Scan for the cell matching the given text and deliver its (X, Y) coordinate at center. 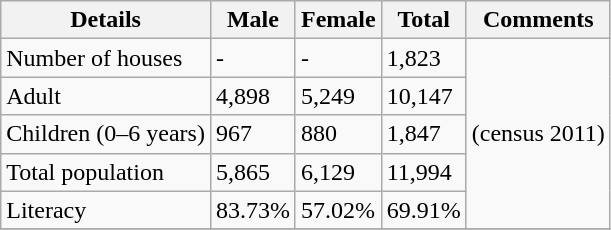
5,865 (252, 172)
4,898 (252, 96)
Total (424, 20)
Male (252, 20)
57.02% (338, 210)
Total population (106, 172)
11,994 (424, 172)
Female (338, 20)
10,147 (424, 96)
Children (0–6 years) (106, 134)
69.91% (424, 210)
5,249 (338, 96)
880 (338, 134)
1,847 (424, 134)
Adult (106, 96)
83.73% (252, 210)
Comments (538, 20)
Number of houses (106, 58)
(census 2011) (538, 134)
6,129 (338, 172)
967 (252, 134)
Literacy (106, 210)
Details (106, 20)
1,823 (424, 58)
